Locate the cell with the specified text and output its (X, Y) center coordinate. 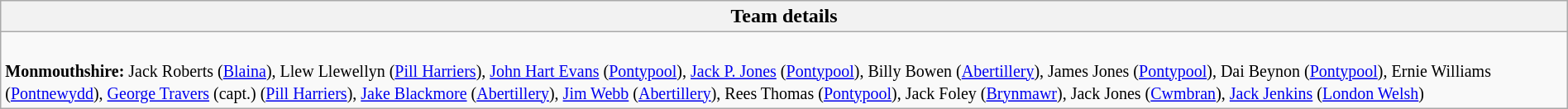
Team details (784, 17)
